Return the (x, y) coordinate for the center point of the cell that contains the specified text.  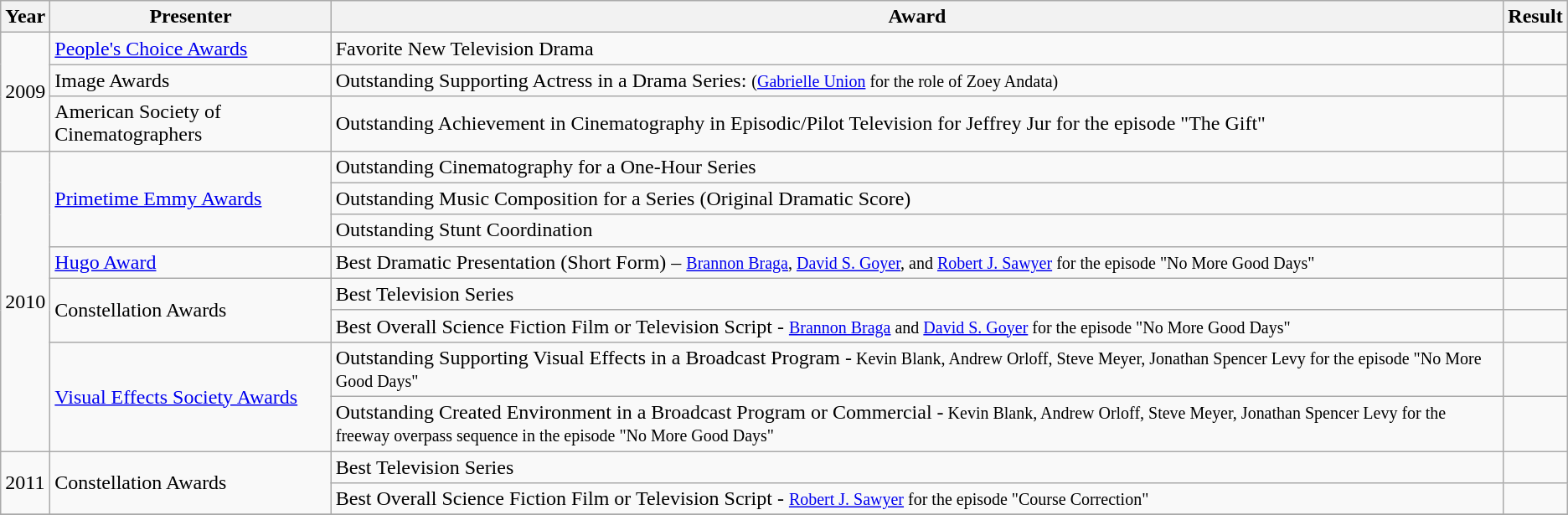
Outstanding Cinematography for a One-Hour Series (917, 167)
2010 (25, 301)
Award (917, 17)
Outstanding Stunt Coordination (917, 230)
Hugo Award (191, 262)
Outstanding Music Composition for a Series (Original Dramatic Score) (917, 198)
Favorite New Television Drama (917, 49)
Best Overall Science Fiction Film or Television Script - Brannon Braga and David S. Goyer for the episode "No More Good Days" (917, 326)
Image Awards (191, 80)
Primetime Emmy Awards (191, 198)
Outstanding Achievement in Cinematography in Episodic/Pilot Television for Jeffrey Jur for the episode "The Gift" (917, 124)
Visual Effects Society Awards (191, 396)
People's Choice Awards (191, 49)
2011 (25, 482)
2009 (25, 92)
Outstanding Supporting Actress in a Drama Series: (Gabrielle Union for the role of Zoey Andata) (917, 80)
American Society of Cinematographers (191, 124)
Result (1535, 17)
Best Dramatic Presentation (Short Form) – Brannon Braga, David S. Goyer, and Robert J. Sawyer for the episode "No More Good Days" (917, 262)
Presenter (191, 17)
Year (25, 17)
Best Overall Science Fiction Film or Television Script - Robert J. Sawyer for the episode "Course Correction" (917, 499)
